Provide the (X, Y) coordinate of the cell's center where the given text is located.  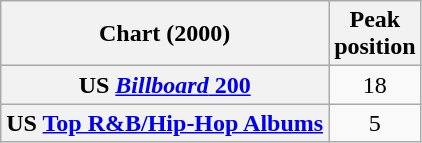
5 (375, 123)
18 (375, 85)
Peakposition (375, 34)
Chart (2000) (165, 34)
US Top R&B/Hip-Hop Albums (165, 123)
US Billboard 200 (165, 85)
